Capture the cell that displays the provided text and extract its [x, y] central coordinate. 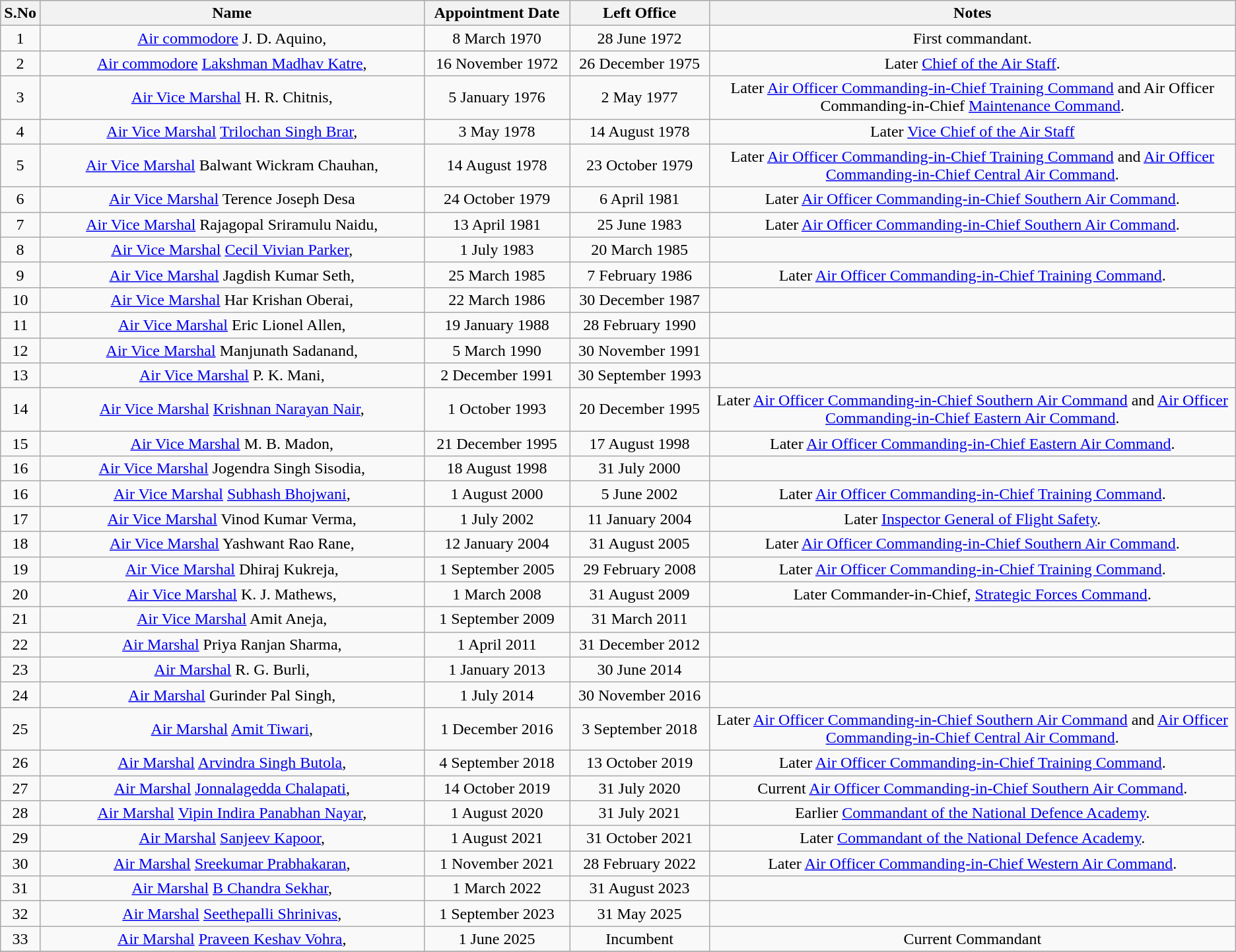
31 July 2021 [639, 813]
32 [20, 914]
1 September 2023 [497, 914]
6 April 1981 [639, 199]
Later Air Officer Commanding-in-Chief Southern Air Command and Air Officer Commanding-in-Chief Central Air Command. [972, 729]
27 [20, 788]
Air Marshal Praveen Keshav Vohra, [232, 939]
10 [20, 300]
2 December 1991 [497, 376]
2 [20, 63]
31 May 2025 [639, 914]
5 June 2002 [639, 494]
Later Air Officer Commanding-in-Chief Training Command and Air Officer Commanding-in-Chief Central Air Command. [972, 165]
18 August 1998 [497, 469]
31 October 2021 [639, 838]
1 September 2005 [497, 569]
28 [20, 813]
Incumbent [639, 939]
30 November 2016 [639, 695]
Air Vice Marshal Dhiraj Kukreja, [232, 569]
1 August 2000 [497, 494]
23 October 1979 [639, 165]
S.No [20, 13]
31 July 2020 [639, 788]
1 March 2022 [497, 889]
Left Office [639, 13]
13 April 1981 [497, 224]
6 [20, 199]
1 November 2021 [497, 864]
Air Marshal Vipin Indira Panabhan Nayar, [232, 813]
Air Marshal Seethepalli Shrinivas, [232, 914]
Air Vice Marshal Eric Lionel Allen, [232, 325]
Air Vice Marshal Yashwant Rao Rane, [232, 544]
Air commodore J. D. Aquino, [232, 38]
1 January 2013 [497, 669]
Current Air Officer Commanding-in-Chief Southern Air Command. [972, 788]
Air Marshal Gurinder Pal Singh, [232, 695]
Later Air Officer Commanding-in-Chief Western Air Command. [972, 864]
1 June 2025 [497, 939]
5 [20, 165]
30 [20, 864]
28 June 1972 [639, 38]
3 May 1978 [497, 131]
19 [20, 569]
Air Vice Marshal Trilochan Singh Brar, [232, 131]
30 September 1993 [639, 376]
8 March 1970 [497, 38]
20 [20, 594]
Later Commandant of the National Defence Academy. [972, 838]
29 February 2008 [639, 569]
31 March 2011 [639, 619]
12 January 2004 [497, 544]
31 [20, 889]
25 March 1985 [497, 275]
Air Vice Marshal Terence Joseph Desa [232, 199]
Air Vice Marshal Balwant Wickram Chauhan, [232, 165]
28 February 1990 [639, 325]
Notes [972, 13]
Air Vice Marshal Jogendra Singh Sisodia, [232, 469]
Air Vice Marshal Har Krishan Oberai, [232, 300]
13 October 2019 [639, 763]
2 May 1977 [639, 98]
11 January 2004 [639, 519]
26 December 1975 [639, 63]
14 [20, 409]
Air Vice Marshal Subhash Bhojwani, [232, 494]
30 November 1991 [639, 351]
Later Inspector General of Flight Safety. [972, 519]
Air Vice Marshal Krishnan Narayan Nair, [232, 409]
Air Vice Marshal P. K. Mani, [232, 376]
4 [20, 131]
7 [20, 224]
1 July 2002 [497, 519]
17 [20, 519]
1 December 2016 [497, 729]
31 August 2005 [639, 544]
20 December 1995 [639, 409]
31 August 2009 [639, 594]
Air Vice Marshal K. J. Mathews, [232, 594]
25 [20, 729]
28 February 2022 [639, 864]
21 December 1995 [497, 444]
12 [20, 351]
13 [20, 376]
Air Marshal Sanjeev Kapoor, [232, 838]
Air Marshal Sreekumar Prabhakaran, [232, 864]
1 August 2021 [497, 838]
Later Chief of the Air Staff. [972, 63]
Air Vice Marshal Vinod Kumar Verma, [232, 519]
Air Vice Marshal H. R. Chitnis, [232, 98]
1 October 1993 [497, 409]
Air Marshal Arvindra Singh Butola, [232, 763]
Earlier Commandant of the National Defence Academy. [972, 813]
22 [20, 644]
11 [20, 325]
Later Air Officer Commanding-in-Chief Eastern Air Command. [972, 444]
1 [20, 38]
21 [20, 619]
Air Vice Marshal Rajagopal Sriramulu Naidu, [232, 224]
Air Vice Marshal M. B. Madon, [232, 444]
9 [20, 275]
8 [20, 250]
Air Vice Marshal Manjunath Sadanand, [232, 351]
Later Air Officer Commanding-in-Chief Southern Air Command and Air Officer Commanding-in-Chief Eastern Air Command. [972, 409]
29 [20, 838]
Air Vice Marshal Cecil Vivian Parker, [232, 250]
Air Marshal B Chandra Sekhar, [232, 889]
Air Vice Marshal Jagdish Kumar Seth, [232, 275]
18 [20, 544]
30 December 1987 [639, 300]
17 August 1998 [639, 444]
14 October 2019 [497, 788]
31 August 2023 [639, 889]
7 February 1986 [639, 275]
1 March 2008 [497, 594]
25 June 1983 [639, 224]
Name [232, 13]
1 September 2009 [497, 619]
24 October 1979 [497, 199]
3 [20, 98]
1 July 1983 [497, 250]
33 [20, 939]
Air Vice Marshal Amit Aneja, [232, 619]
15 [20, 444]
30 June 2014 [639, 669]
5 January 1976 [497, 98]
26 [20, 763]
22 March 1986 [497, 300]
23 [20, 669]
3 September 2018 [639, 729]
Later Air Officer Commanding-in-Chief Training Command and Air Officer Commanding-in-Chief Maintenance Command. [972, 98]
First commandant. [972, 38]
Later Vice Chief of the Air Staff [972, 131]
Air Marshal Priya Ranjan Sharma, [232, 644]
5 March 1990 [497, 351]
Appointment Date [497, 13]
24 [20, 695]
16 November 1972 [497, 63]
31 December 2012 [639, 644]
31 July 2000 [639, 469]
Air Marshal Jonnalagedda Chalapati, [232, 788]
19 January 1988 [497, 325]
Air commodore Lakshman Madhav Katre, [232, 63]
20 March 1985 [639, 250]
1 August 2020 [497, 813]
4 September 2018 [497, 763]
Air Marshal R. G. Burli, [232, 669]
1 April 2011 [497, 644]
Air Marshal Amit Tiwari, [232, 729]
Current Commandant [972, 939]
Later Commander-in-Chief, Strategic Forces Command. [972, 594]
1 July 2014 [497, 695]
